Extract the (X, Y) coordinate from the center of the cell holding the provided text.  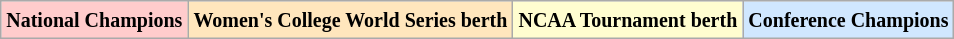
National Champions (94, 20)
Women's College World Series berth (350, 20)
NCAA Tournament berth (628, 20)
Conference Champions (848, 20)
